Output the (x, y) coordinate of the center of the cell containing the given text.  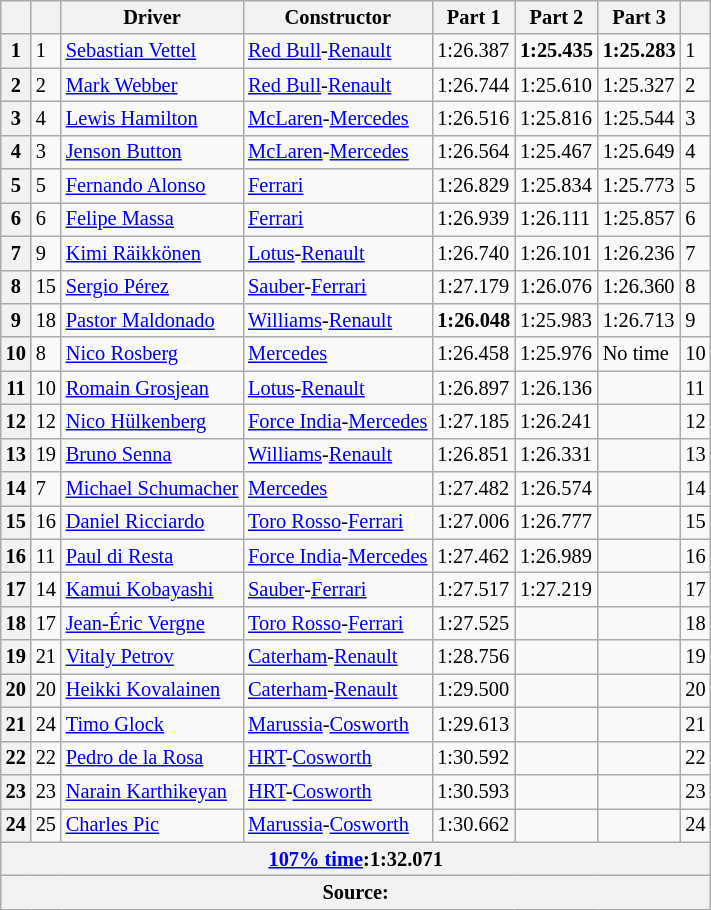
Felipe Massa (152, 219)
1:26.048 (474, 320)
Timo Glock (152, 724)
1:27.219 (556, 589)
1:25.834 (556, 186)
Sebastian Vettel (152, 51)
Romain Grosjean (152, 388)
1:25.816 (556, 118)
Fernando Alonso (152, 186)
Pastor Maldonado (152, 320)
1:26.516 (474, 118)
1:26.136 (556, 388)
Sergio Pérez (152, 287)
1:25.983 (556, 320)
1:25.857 (640, 219)
1:26.897 (474, 388)
Jean-Éric Vergne (152, 623)
Part 3 (640, 17)
1:27.517 (474, 589)
Narain Karthikeyan (152, 791)
1:29.500 (474, 690)
1:26.777 (556, 522)
1:26.458 (474, 354)
1:26.241 (556, 421)
Bruno Senna (152, 455)
1:30.593 (474, 791)
Vitaly Petrov (152, 657)
Heikki Kovalainen (152, 690)
Constructor (338, 17)
Daniel Ricciardo (152, 522)
1:25.773 (640, 186)
1:30.592 (474, 758)
Jenson Button (152, 152)
1:26.829 (474, 186)
Michael Schumacher (152, 489)
1:27.482 (474, 489)
1:26.574 (556, 489)
Source: (356, 892)
25 (46, 825)
Driver (152, 17)
1:26.101 (556, 253)
1:26.111 (556, 219)
1:25.435 (556, 51)
Part 1 (474, 17)
1:25.976 (556, 354)
1:25.283 (640, 51)
Part 2 (556, 17)
1:29.613 (474, 724)
1:27.006 (474, 522)
1:25.649 (640, 152)
Nico Hülkenberg (152, 421)
1:30.662 (474, 825)
1:25.610 (556, 85)
1:26.387 (474, 51)
1:25.327 (640, 85)
1:28.756 (474, 657)
Lewis Hamilton (152, 118)
1:27.525 (474, 623)
1:26.939 (474, 219)
Pedro de la Rosa (152, 758)
Paul di Resta (152, 556)
Charles Pic (152, 825)
1:26.076 (556, 287)
1:26.713 (640, 320)
1:25.467 (556, 152)
1:26.564 (474, 152)
1:26.236 (640, 253)
1:26.989 (556, 556)
1:26.331 (556, 455)
Mark Webber (152, 85)
1:27.185 (474, 421)
1:26.851 (474, 455)
107% time:1:32.071 (356, 859)
1:27.179 (474, 287)
Nico Rosberg (152, 354)
1:26.740 (474, 253)
1:26.360 (640, 287)
Kamui Kobayashi (152, 589)
Kimi Räikkönen (152, 253)
1:27.462 (474, 556)
1:25.544 (640, 118)
No time (640, 354)
1:26.744 (474, 85)
